Return the [X, Y] coordinate for the center point of the cell that contains the specified text.  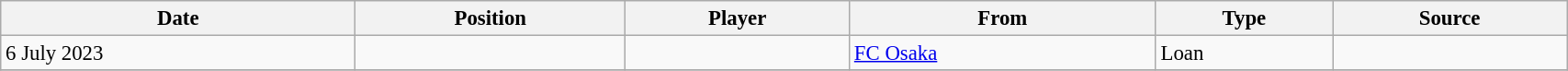
Position [491, 18]
Player [738, 18]
Loan [1244, 53]
Type [1244, 18]
Source [1450, 18]
6 July 2023 [178, 53]
FC Osaka [1003, 53]
From [1003, 18]
Date [178, 18]
